Pinpoint the cell where the given text exists, returning its (x, y) midpoint coordinate. 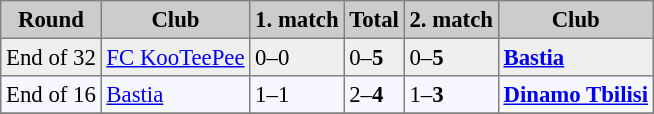
Total (374, 20)
2–4 (374, 95)
1. match (297, 20)
2. match (451, 20)
FC KooTeePee (176, 57)
Round (51, 20)
1–3 (451, 95)
End of 16 (51, 95)
Dinamo Tbilisi (576, 95)
1–1 (297, 95)
0–0 (297, 57)
End of 32 (51, 57)
